Find where the given text appears and provide that cell's center as (X, Y) coordinate. 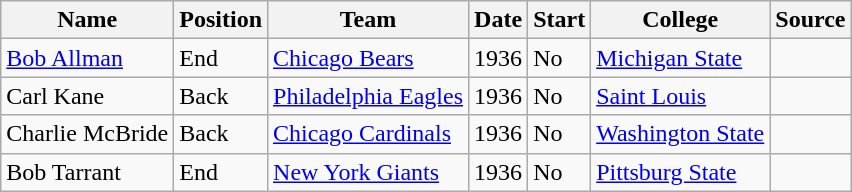
Washington State (680, 134)
Michigan State (680, 58)
College (680, 20)
Start (560, 20)
Bob Allman (88, 58)
Source (810, 20)
Philadelphia Eagles (368, 96)
Carl Kane (88, 96)
Position (221, 20)
Bob Tarrant (88, 172)
New York Giants (368, 172)
Team (368, 20)
Charlie McBride (88, 134)
Chicago Cardinals (368, 134)
Date (498, 20)
Pittsburg State (680, 172)
Saint Louis (680, 96)
Chicago Bears (368, 58)
Name (88, 20)
